Capture the cell that displays the provided text and extract its [x, y] central coordinate. 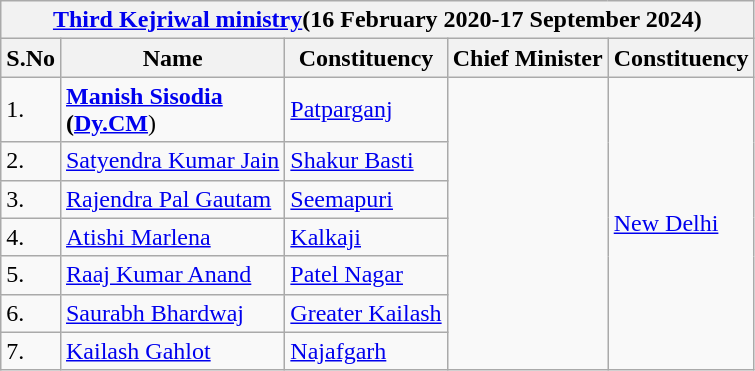
Kailash Gahlot [172, 351]
Third Kejriwal ministry(16 February 2020-17 September 2024) [378, 20]
Seemapuri [366, 199]
Rajendra Pal Gautam [172, 199]
7. [31, 351]
4. [31, 237]
Name [172, 58]
2. [31, 161]
Kalkaji [366, 237]
Raaj Kumar Anand [172, 275]
Manish Sisodia(Dy.CM) [172, 110]
3. [31, 199]
S.No [31, 58]
1. [31, 110]
Chief Minister [528, 58]
New Delhi [681, 224]
Satyendra Kumar Jain [172, 161]
Shakur Basti [366, 161]
6. [31, 313]
Saurabh Bhardwaj [172, 313]
Patel Nagar [366, 275]
Najafgarh [366, 351]
Greater Kailash [366, 313]
Atishi Marlena [172, 237]
Patparganj [366, 110]
5. [31, 275]
